Output the (X, Y) coordinate of the center of the cell containing the given text.  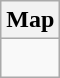
Map (30, 20)
